Locate the cell with the specified text and output its [x, y] center coordinate. 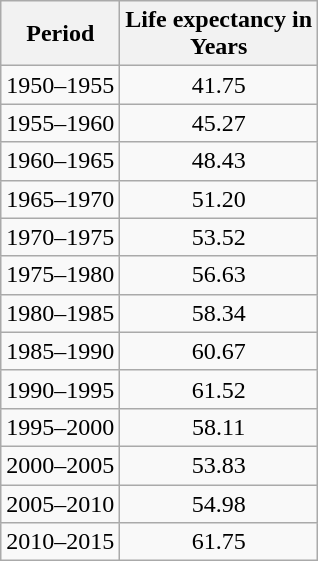
1980–1985 [60, 313]
Period [60, 34]
1970–1975 [60, 237]
56.63 [219, 275]
54.98 [219, 503]
61.52 [219, 389]
1950–1955 [60, 85]
1955–1960 [60, 123]
1960–1965 [60, 161]
53.83 [219, 465]
1975–1980 [60, 275]
48.43 [219, 161]
51.20 [219, 199]
53.52 [219, 237]
58.11 [219, 427]
2000–2005 [60, 465]
61.75 [219, 542]
45.27 [219, 123]
1985–1990 [60, 351]
60.67 [219, 351]
2005–2010 [60, 503]
58.34 [219, 313]
41.75 [219, 85]
1995–2000 [60, 427]
1965–1970 [60, 199]
1990–1995 [60, 389]
Life expectancy inYears [219, 34]
2010–2015 [60, 542]
